Find where the given text appears and provide that cell's center as [x, y] coordinate. 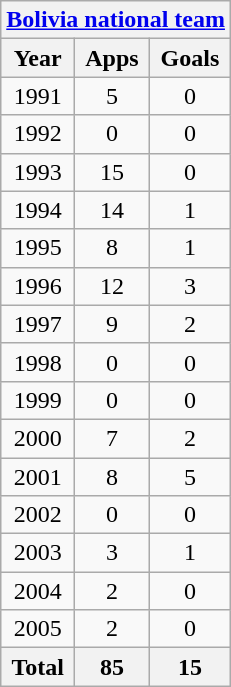
85 [112, 667]
2002 [38, 515]
Goals [190, 58]
1992 [38, 134]
9 [112, 324]
Year [38, 58]
2005 [38, 629]
2000 [38, 438]
1994 [38, 210]
Total [38, 667]
1998 [38, 362]
2004 [38, 591]
1996 [38, 286]
1993 [38, 172]
Bolivia national team [116, 20]
1997 [38, 324]
12 [112, 286]
1991 [38, 96]
1999 [38, 400]
2001 [38, 477]
2003 [38, 553]
1995 [38, 248]
14 [112, 210]
7 [112, 438]
Apps [112, 58]
